Extract the (x, y) coordinate from the center of the cell holding the provided text.  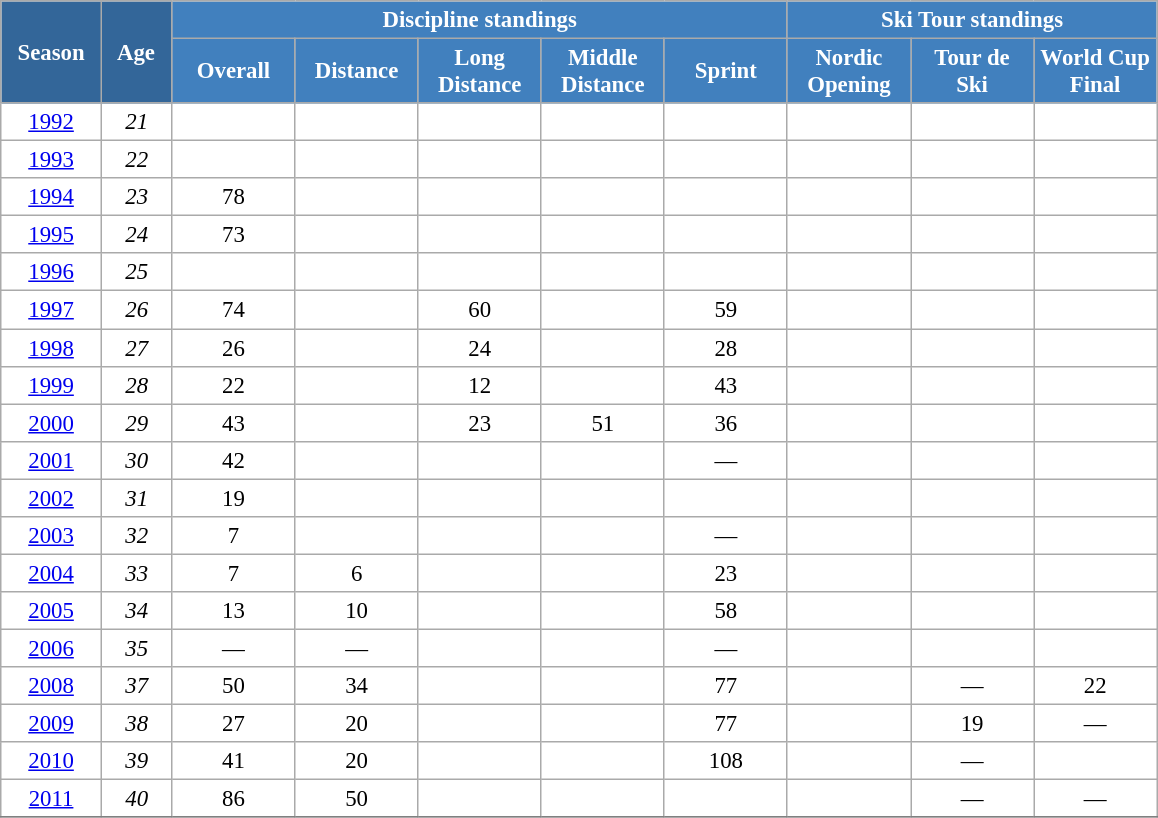
31 (136, 498)
Long Distance (480, 72)
2010 (52, 761)
38 (136, 724)
10 (356, 611)
78 (234, 197)
2002 (52, 498)
Sprint (726, 72)
Ski Tour standings (972, 20)
13 (234, 611)
1997 (52, 310)
2009 (52, 724)
Tour deSki (972, 72)
60 (480, 310)
2000 (52, 423)
World CupFinal (1096, 72)
6 (356, 573)
1994 (52, 197)
29 (136, 423)
1996 (52, 273)
51 (602, 423)
35 (136, 648)
41 (234, 761)
32 (136, 536)
36 (726, 423)
37 (136, 686)
Middle Distance (602, 72)
39 (136, 761)
NordicOpening (848, 72)
1992 (52, 122)
40 (136, 799)
58 (726, 611)
Age (136, 52)
73 (234, 235)
30 (136, 460)
1993 (52, 160)
42 (234, 460)
Overall (234, 72)
21 (136, 122)
74 (234, 310)
108 (726, 761)
86 (234, 799)
2001 (52, 460)
12 (480, 385)
1998 (52, 348)
Discipline standings (480, 20)
2008 (52, 686)
2006 (52, 648)
2003 (52, 536)
Season (52, 52)
2011 (52, 799)
1995 (52, 235)
1999 (52, 385)
Distance (356, 72)
33 (136, 573)
25 (136, 273)
2004 (52, 573)
59 (726, 310)
2005 (52, 611)
